From the cell containing the given text, extract its center point as (x, y) coordinate. 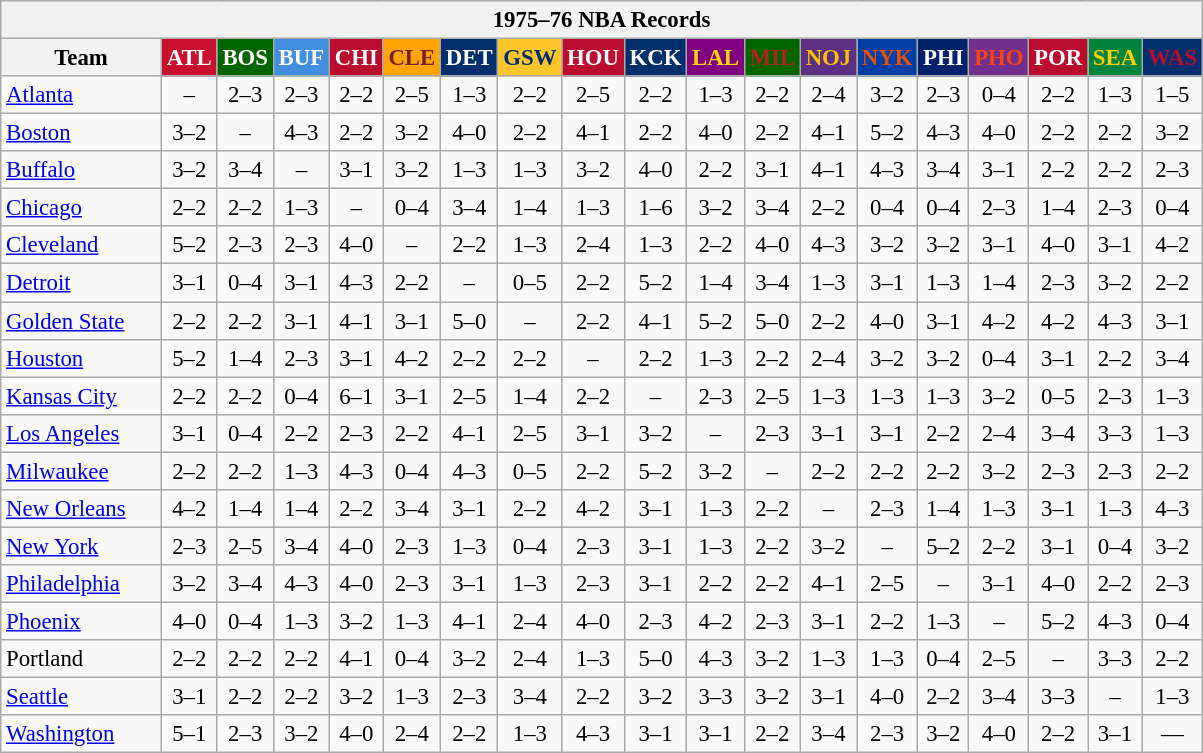
CLE (412, 58)
PHI (944, 58)
Washington (82, 734)
Boston (82, 133)
WAS (1172, 58)
SEA (1116, 58)
Milwaukee (82, 471)
Portland (82, 659)
Seattle (82, 697)
Golden State (82, 321)
Team (82, 58)
CHI (356, 58)
— (1172, 734)
Kansas City (82, 396)
BOS (245, 58)
5–1 (189, 734)
MIL (772, 58)
Cleveland (82, 245)
BUF (301, 58)
1–6 (656, 208)
New Orleans (82, 509)
GSW (530, 58)
Phoenix (82, 621)
1975–76 NBA Records (602, 20)
6–1 (356, 396)
Buffalo (82, 170)
DET (470, 58)
Philadelphia (82, 584)
LAL (716, 58)
Atlanta (82, 95)
Detroit (82, 283)
ATL (189, 58)
PHO (999, 58)
POR (1058, 58)
KCK (656, 58)
Chicago (82, 208)
New York (82, 546)
NOJ (828, 58)
NYK (888, 58)
1–5 (1172, 95)
Los Angeles (82, 433)
Houston (82, 358)
HOU (594, 58)
